Extract the (x, y) coordinate from the center of the cell holding the provided text.  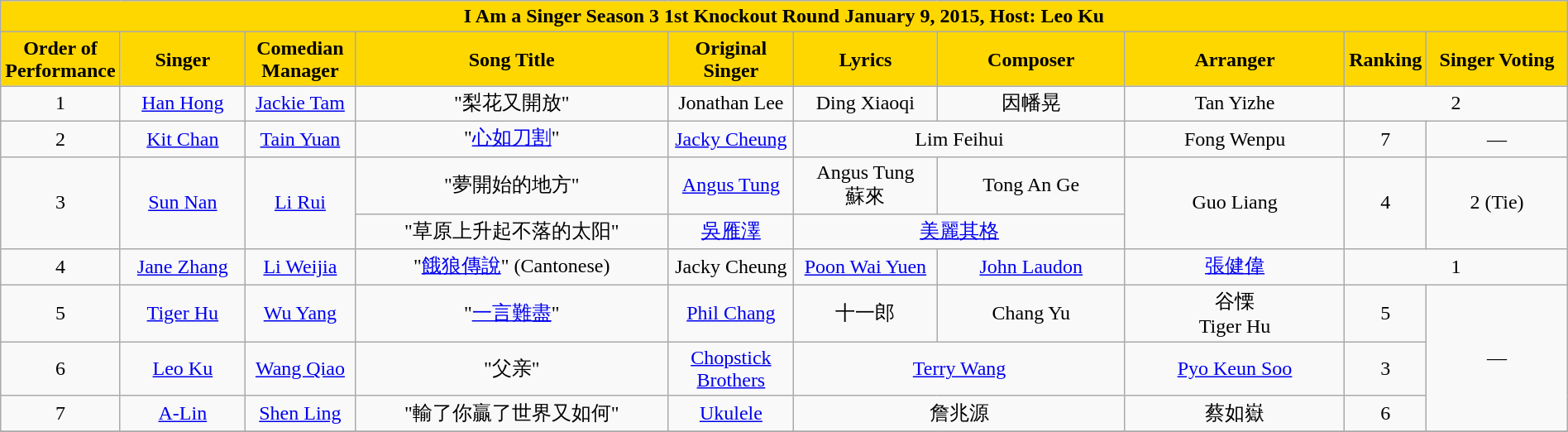
Original Singer (731, 60)
十一郎 (865, 314)
蔡如嶽 (1234, 414)
"輸了你贏了世界又如何" (511, 414)
Li Rui (301, 203)
Tan Yizhe (1234, 104)
Order of Performance (60, 60)
Comedian Manager (301, 60)
谷慄Tiger Hu (1234, 314)
Lyrics (865, 60)
Shen Ling (301, 414)
Terry Wang (959, 369)
Poon Wai Yuen (865, 266)
Tiger Hu (183, 314)
"草原上升起不落的太阳" (511, 232)
Singer Voting (1497, 60)
詹兆源 (959, 414)
Tain Yuan (301, 139)
Ukulele (731, 414)
Arranger (1234, 60)
2 (Tie) (1497, 203)
張健偉 (1234, 266)
Jackie Tam (301, 104)
John Laudon (1030, 266)
Wu Yang (301, 314)
Ranking (1386, 60)
I Am a Singer Season 3 1st Knockout Round January 9, 2015, Host: Leo Ku (784, 17)
因幡晃 (1030, 104)
Sun Nan (183, 203)
Tong An Ge (1030, 185)
Fong Wenpu (1234, 139)
Angus Tung (731, 185)
"心如刀割" (511, 139)
Pyo Keun Soo (1234, 369)
Angus Tung蘇來 (865, 185)
"餓狼傳說" (Cantonese) (511, 266)
Song Title (511, 60)
A-Lin (183, 414)
Wang Qiao (301, 369)
美麗其格 (959, 232)
Jane Zhang (183, 266)
Leo Ku (183, 369)
Han Hong (183, 104)
Ding Xiaoqi (865, 104)
Chopstick Brothers (731, 369)
Phil Chang (731, 314)
"夢開始的地方" (511, 185)
Li Weijia (301, 266)
"梨花又開放" (511, 104)
Composer (1030, 60)
Jonathan Lee (731, 104)
"一言難盡" (511, 314)
吳雁澤 (731, 232)
Guo Liang (1234, 203)
Kit Chan (183, 139)
Lim Feihui (959, 139)
"父亲" (511, 369)
Singer (183, 60)
Chang Yu (1030, 314)
